Return [X, Y] of the center of cell containing provided text 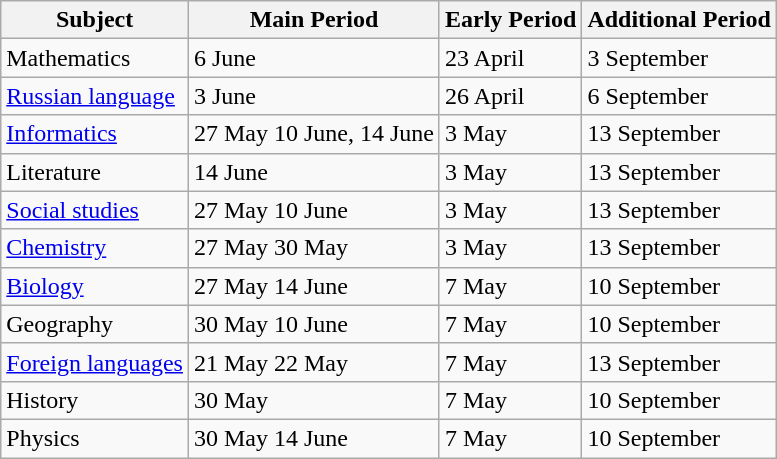
Mathematics [95, 58]
30 May 14 June [314, 438]
27 May 30 May [314, 248]
6 September [679, 96]
3 September [679, 58]
Subject [95, 20]
27 May 10 June [314, 210]
Informatics [95, 134]
Chemistry [95, 248]
Russian language [95, 96]
Literature [95, 172]
14 June [314, 172]
27 May 14 June [314, 286]
Social studies [95, 210]
27 May 10 June, 14 June [314, 134]
Main Period [314, 20]
Geography [95, 324]
Biology [95, 286]
History [95, 400]
6 June [314, 58]
30 May 10 June [314, 324]
21 May 22 May [314, 362]
Early Period [510, 20]
Foreign languages [95, 362]
Physics [95, 438]
30 May [314, 400]
Additional Period [679, 20]
3 June [314, 96]
26 April [510, 96]
23 April [510, 58]
